Capture the cell that displays the provided text and extract its [x, y] central coordinate. 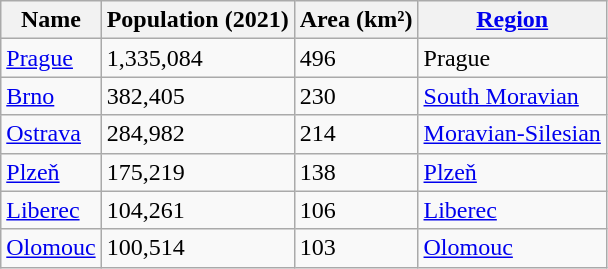
Area (km²) [356, 20]
496 [356, 58]
106 [356, 210]
1,335,084 [198, 58]
230 [356, 96]
103 [356, 248]
Name [51, 20]
Ostrava [51, 134]
175,219 [198, 172]
284,982 [198, 134]
South Moravian [512, 96]
214 [356, 134]
Brno [51, 96]
104,261 [198, 210]
382,405 [198, 96]
138 [356, 172]
100,514 [198, 248]
Population (2021) [198, 20]
Moravian-Silesian [512, 134]
Region [512, 20]
